Extract the (X, Y) coordinate from the center of the cell holding the provided text.  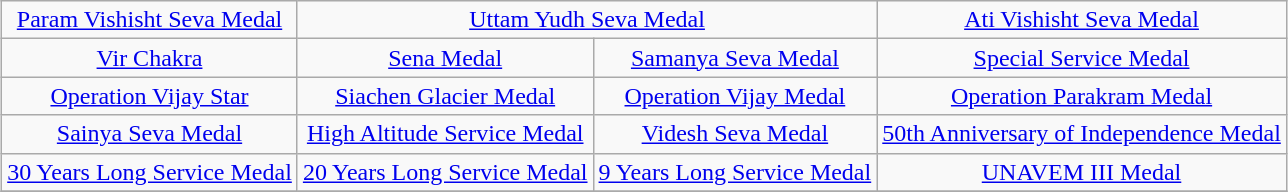
50th Anniversary of Independence Medal (1082, 134)
20 Years Long Service Medal (445, 172)
Param Vishisht Seva Medal (150, 20)
High Altitude Service Medal (445, 134)
Uttam Yudh Seva Medal (586, 20)
UNAVEM III Medal (1082, 172)
Sena Medal (445, 58)
Operation Vijay Star (150, 96)
Special Service Medal (1082, 58)
30 Years Long Service Medal (150, 172)
Operation Vijay Medal (735, 96)
Vir Chakra (150, 58)
Videsh Seva Medal (735, 134)
Ati Vishisht Seva Medal (1082, 20)
Sainya Seva Medal (150, 134)
Samanya Seva Medal (735, 58)
Siachen Glacier Medal (445, 96)
Operation Parakram Medal (1082, 96)
9 Years Long Service Medal (735, 172)
